Pinpoint the cell where the given text exists, returning its [x, y] midpoint coordinate. 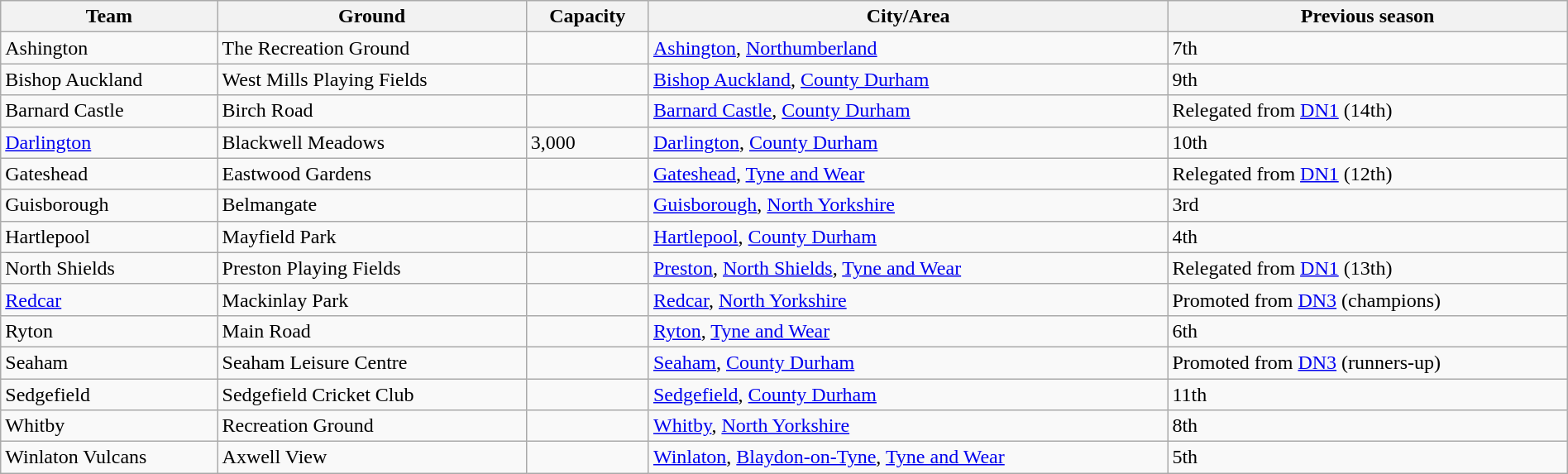
Preston Playing Fields [372, 268]
Ashington [109, 48]
Sedgefield, County Durham [908, 395]
Gateshead [109, 174]
Redcar [109, 299]
Promoted from DN3 (runners-up) [1368, 362]
5th [1368, 457]
Hartlepool [109, 237]
Sedgefield Cricket Club [372, 395]
Darlington, County Durham [908, 142]
3rd [1368, 205]
West Mills Playing Fields [372, 79]
The Recreation Ground [372, 48]
North Shields [109, 268]
Seaham, County Durham [908, 362]
Sedgefield [109, 395]
Redcar, North Yorkshire [908, 299]
Mayfield Park [372, 237]
City/Area [908, 17]
Promoted from DN3 (champions) [1368, 299]
Birch Road [372, 111]
Eastwood Gardens [372, 174]
11th [1368, 395]
Seaham [109, 362]
6th [1368, 331]
8th [1368, 426]
Gateshead, Tyne and Wear [908, 174]
Mackinlay Park [372, 299]
Barnard Castle [109, 111]
Previous season [1368, 17]
Whitby, North Yorkshire [908, 426]
Ground [372, 17]
Recreation Ground [372, 426]
Bishop Auckland, County Durham [908, 79]
Guisborough [109, 205]
Preston, North Shields, Tyne and Wear [908, 268]
Main Road [372, 331]
Darlington [109, 142]
Axwell View [372, 457]
Barnard Castle, County Durham [908, 111]
9th [1368, 79]
Belmangate [372, 205]
Relegated from DN1 (14th) [1368, 111]
Seaham Leisure Centre [372, 362]
Capacity [587, 17]
3,000 [587, 142]
Relegated from DN1 (12th) [1368, 174]
Ryton [109, 331]
Guisborough, North Yorkshire [908, 205]
7th [1368, 48]
Whitby [109, 426]
Winlaton Vulcans [109, 457]
Blackwell Meadows [372, 142]
4th [1368, 237]
Winlaton, Blaydon-on-Tyne, Tyne and Wear [908, 457]
Bishop Auckland [109, 79]
Ashington, Northumberland [908, 48]
Hartlepool, County Durham [908, 237]
Relegated from DN1 (13th) [1368, 268]
Ryton, Tyne and Wear [908, 331]
Team [109, 17]
10th [1368, 142]
